Locate the cell with the specified text and output its [X, Y] center coordinate. 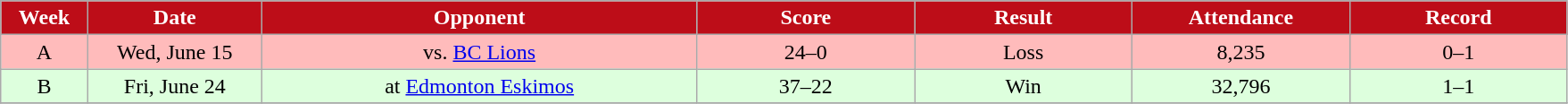
Loss [1024, 52]
24–0 [806, 52]
37–22 [806, 86]
Win [1024, 86]
Opponent [479, 18]
0–1 [1458, 52]
Date [175, 18]
Fri, June 24 [175, 86]
Attendance [1241, 18]
1–1 [1458, 86]
32,796 [1241, 86]
Result [1024, 18]
Score [806, 18]
Wed, June 15 [175, 52]
Week [45, 18]
at Edmonton Eskimos [479, 86]
A [45, 52]
8,235 [1241, 52]
B [45, 86]
Record [1458, 18]
vs. BC Lions [479, 52]
